Determine the [x, y] coordinate at the center of the cell enclosing the given text.  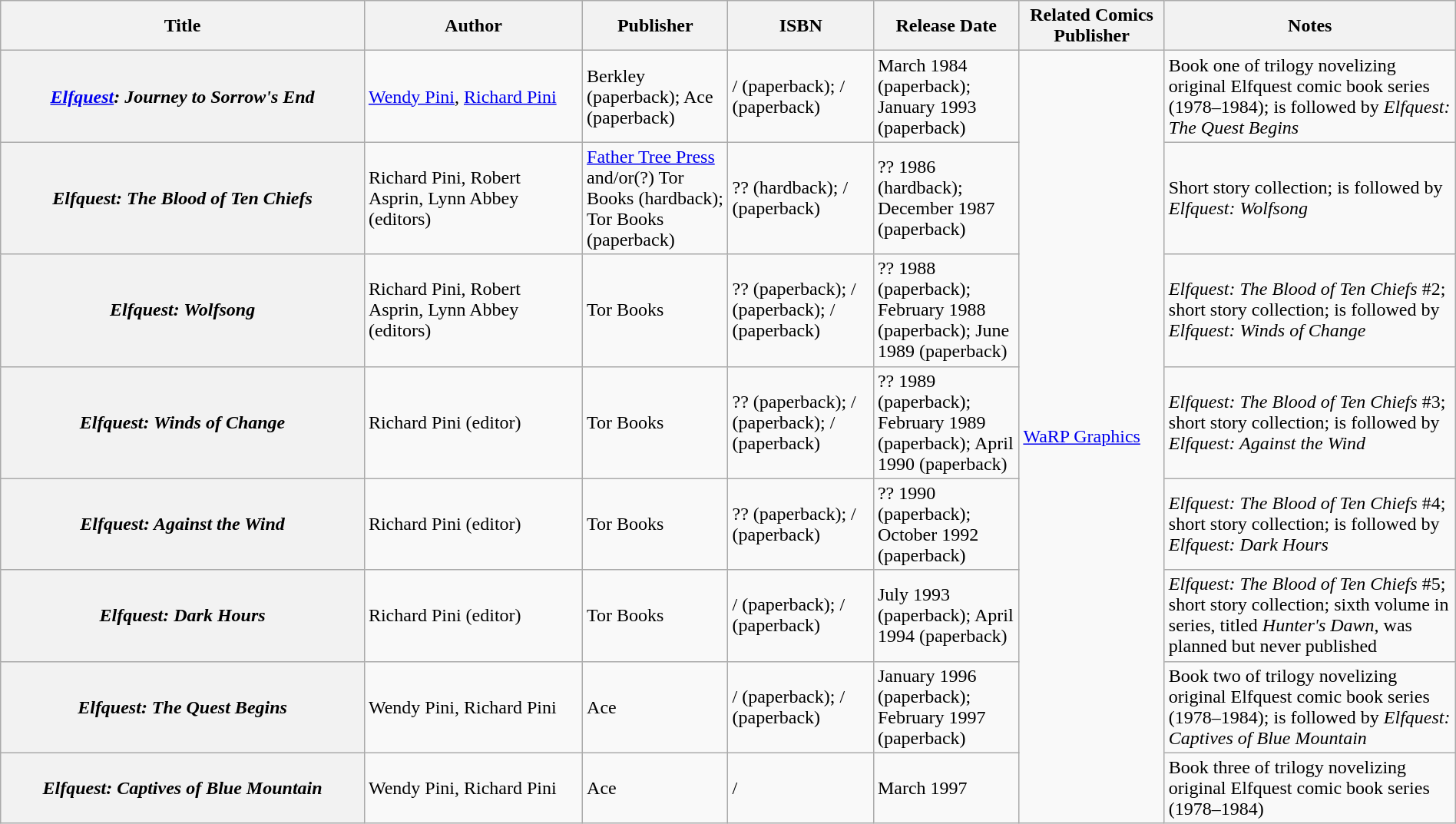
Book two of trilogy novelizing original Elfquest comic book series (1978–1984); is followed by Elfquest: Captives of Blue Mountain [1310, 707]
Elfquest: Wolfsong [183, 310]
ISBN [800, 26]
Elfquest: Journey to Sorrow's End [183, 97]
Book three of trilogy novelizing original Elfquest comic book series (1978–1984) [1310, 788]
/ [800, 788]
March 1997 [946, 788]
March 1984 (paperback); January 1993 (paperback) [946, 97]
Author [473, 26]
Berkley (paperback); Ace (paperback) [656, 97]
Elfquest: The Blood of Ten Chiefs #5; short story collection; sixth volume in series, titled Hunter's Dawn, was planned but never published [1310, 616]
Title [183, 26]
January 1996 (paperback); February 1997 (paperback) [946, 707]
Elfquest: Winds of Change [183, 422]
Book one of trilogy novelizing original Elfquest comic book series (1978–1984); is followed by Elfquest: The Quest Begins [1310, 97]
Notes [1310, 26]
?? (hardback); / (paperback) [800, 198]
July 1993 (paperback); April 1994 (paperback) [946, 616]
?? 1989 (paperback); February 1989 (paperback); April 1990 (paperback) [946, 422]
Elfquest: The Quest Begins [183, 707]
Elfquest: The Blood of Ten Chiefs [183, 198]
Father Tree Press and/or(?) Tor Books (hardback); Tor Books (paperback) [656, 198]
Elfquest: The Blood of Ten Chiefs #4; short story collection; is followed by Elfquest: Dark Hours [1310, 524]
?? 1990 (paperback); October 1992 (paperback) [946, 524]
Short story collection; is followed by Elfquest: Wolfsong [1310, 198]
Elfquest: Against the Wind [183, 524]
Elfquest: The Blood of Ten Chiefs #3; short story collection; is followed by Elfquest: Against the Wind [1310, 422]
Elfquest: Captives of Blue Mountain [183, 788]
WaRP Graphics [1092, 437]
Publisher [656, 26]
Elfquest: Dark Hours [183, 616]
Related Comics Publisher [1092, 26]
?? 1988 (paperback); February 1988 (paperback); June 1989 (paperback) [946, 310]
Release Date [946, 26]
?? 1986 (hardback); December 1987 (paperback) [946, 198]
Elfquest: The Blood of Ten Chiefs #2; short story collection; is followed by Elfquest: Winds of Change [1310, 310]
?? (paperback); / (paperback) [800, 524]
